Provide the [x, y] coordinate of the cell's center where the given text is located.  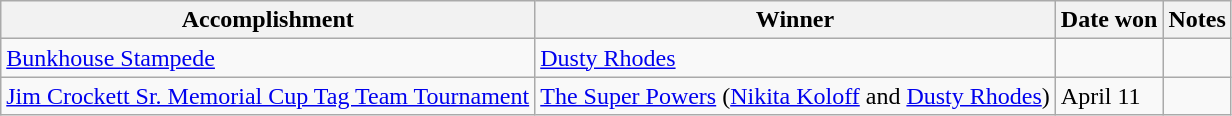
Bunkhouse Stampede [268, 58]
Accomplishment [268, 20]
The Super Powers (Nikita Koloff and Dusty Rhodes) [796, 96]
Notes [1197, 20]
Winner [796, 20]
Jim Crockett Sr. Memorial Cup Tag Team Tournament [268, 96]
April 11 [1109, 96]
Dusty Rhodes [796, 58]
Date won [1109, 20]
